Extract the (X, Y) coordinate from the center of the cell holding the provided text.  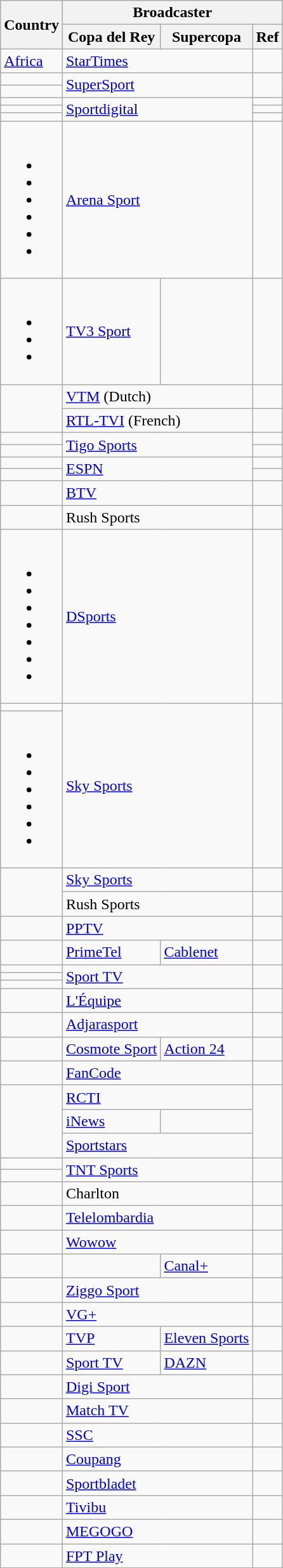
Broadcaster (172, 13)
TV3 Sport (111, 331)
DAZN (207, 1363)
Eleven Sports (207, 1338)
Sportstars (157, 1145)
Supercopa (207, 37)
Adjarasport (157, 1025)
Digi Sport (157, 1387)
PrimeTel (111, 952)
ESPN (157, 469)
Tigo Sports (157, 444)
Wowow (157, 1242)
Arena Sport (157, 200)
Canal+ (207, 1266)
Tivibu (157, 1507)
Sportdigital (157, 109)
Country (32, 25)
VG+ (157, 1314)
Match TV (157, 1411)
Ref (268, 37)
Telelombardia (157, 1218)
L'Équipe (157, 1001)
iNews (111, 1121)
DSports (157, 616)
Charlton (157, 1194)
Cablenet (207, 952)
Coupang (157, 1459)
Africa (32, 61)
PPTV (157, 928)
Ziggo Sport (157, 1290)
RTL-TVI (French) (157, 420)
StarTimes (157, 61)
Action 24 (207, 1049)
MEGOGO (157, 1531)
TNT Sports (157, 1170)
RCTI (157, 1097)
Copa del Rey (111, 37)
Sportbladet (157, 1483)
FanCode (157, 1073)
TVP (111, 1338)
FPT Play (157, 1555)
BTV (157, 493)
SuperSport (157, 85)
VTM (Dutch) (157, 396)
Cosmote Sport (111, 1049)
SSC (157, 1435)
